Identify which cell holds the provided text, then report its (x, y) central coordinate. 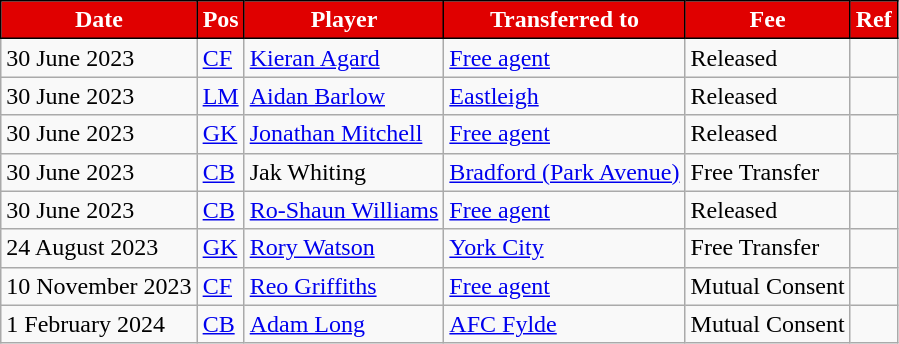
LM (220, 96)
10 November 2023 (99, 286)
Jonathan Mitchell (344, 134)
AFC Fylde (564, 324)
Adam Long (344, 324)
Eastleigh (564, 96)
Fee (768, 20)
Reo Griffiths (344, 286)
Kieran Agard (344, 58)
Aidan Barlow (344, 96)
Bradford (Park Avenue) (564, 172)
Rory Watson (344, 248)
Player (344, 20)
Date (99, 20)
1 February 2024 (99, 324)
Jak Whiting (344, 172)
Pos (220, 20)
Ro-Shaun Williams (344, 210)
Transferred to (564, 20)
York City (564, 248)
24 August 2023 (99, 248)
Ref (874, 20)
